Determine the [x, y] coordinate at the center of the cell enclosing the given text.  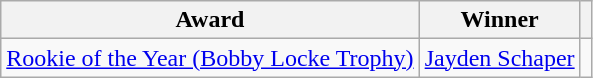
Award [210, 20]
Jayden Schaper [500, 58]
Rookie of the Year (Bobby Locke Trophy) [210, 58]
Winner [500, 20]
